Find where the given text appears and provide that cell's center as (x, y) coordinate. 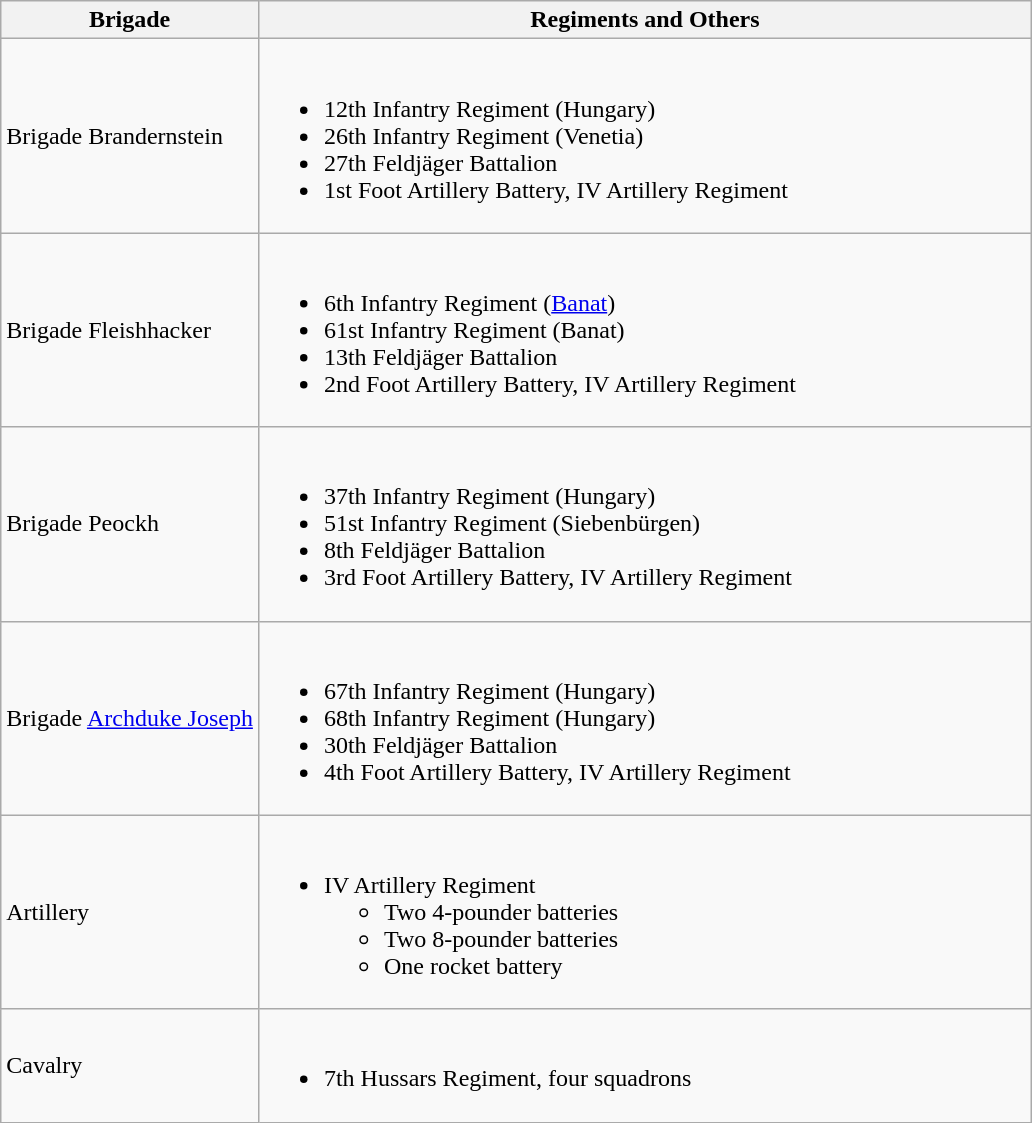
Brigade Peockh (130, 524)
Brigade Fleishhacker (130, 330)
Artillery (130, 912)
6th Infantry Regiment (Banat)61st Infantry Regiment (Banat)13th Feldjäger Battalion2nd Foot Artillery Battery, IV Artillery Regiment (644, 330)
Brigade Brandernstein (130, 136)
Cavalry (130, 1066)
Brigade Archduke Joseph (130, 718)
67th Infantry Regiment (Hungary)68th Infantry Regiment (Hungary)30th Feldjäger Battalion4th Foot Artillery Battery, IV Artillery Regiment (644, 718)
37th Infantry Regiment (Hungary)51st Infantry Regiment (Siebenbürgen)8th Feldjäger Battalion3rd Foot Artillery Battery, IV Artillery Regiment (644, 524)
Regiments and Others (644, 20)
Brigade (130, 20)
7th Hussars Regiment, four squadrons (644, 1066)
12th Infantry Regiment (Hungary)26th Infantry Regiment (Venetia)27th Feldjäger Battalion1st Foot Artillery Battery, IV Artillery Regiment (644, 136)
IV Artillery RegimentTwo 4-pounder batteriesTwo 8-pounder batteriesOne rocket battery (644, 912)
